Output the [X, Y] coordinate of the center of the cell containing the given text.  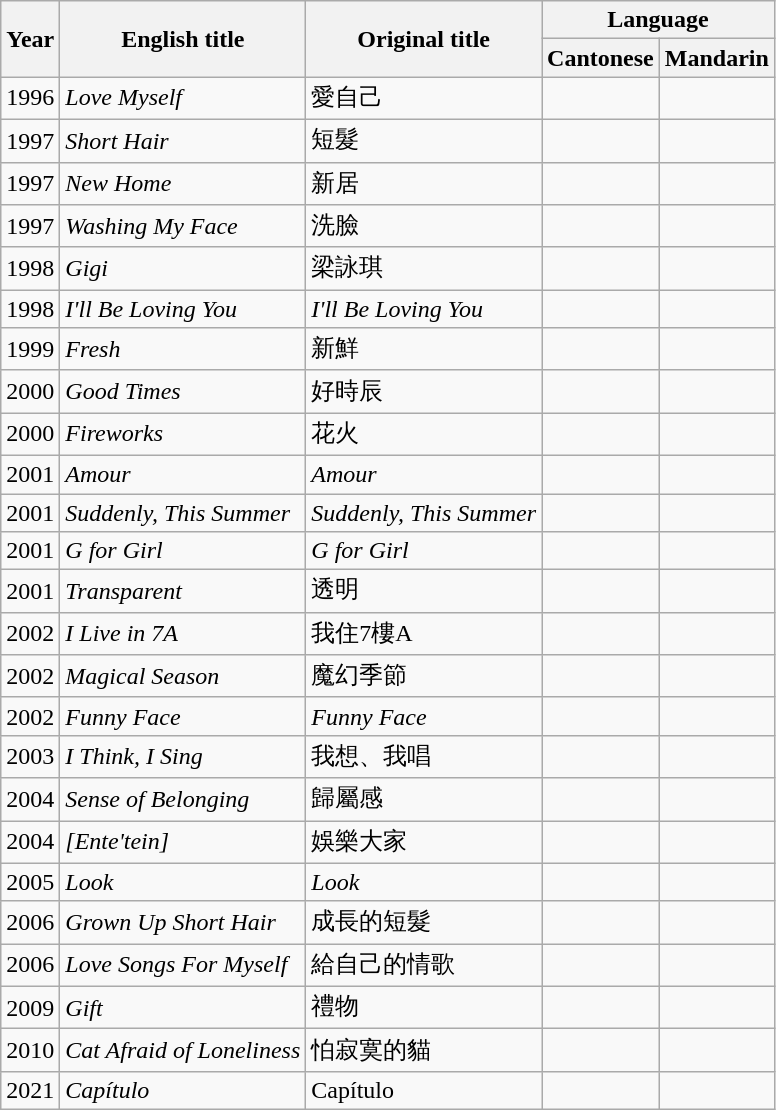
2010 [30, 1050]
Love Myself [183, 98]
[Ente'tein] [183, 842]
花火 [424, 434]
Sense of Belonging [183, 800]
新居 [424, 184]
梁詠琪 [424, 268]
New Home [183, 184]
1999 [30, 350]
Short Hair [183, 140]
2009 [30, 1008]
新鮮 [424, 350]
Love Songs For Myself [183, 966]
禮物 [424, 1008]
透明 [424, 592]
Fresh [183, 350]
給自己的情歌 [424, 966]
1996 [30, 98]
I Live in 7A [183, 634]
短髮 [424, 140]
Washing My Face [183, 226]
English title [183, 39]
Grown Up Short Hair [183, 922]
好時辰 [424, 392]
Gigi [183, 268]
Magical Season [183, 676]
Original title [424, 39]
歸屬感 [424, 800]
洗臉 [424, 226]
娛樂大家 [424, 842]
我想、我唱 [424, 756]
Fireworks [183, 434]
Year [30, 39]
2021 [30, 1090]
I Think, I Sing [183, 756]
Good Times [183, 392]
魔幻季節 [424, 676]
Cantonese [601, 58]
Cat Afraid of Loneliness [183, 1050]
2003 [30, 756]
怕寂寞的貓 [424, 1050]
Transparent [183, 592]
Mandarin [716, 58]
Language [658, 20]
Gift [183, 1008]
成長的短髮 [424, 922]
我住7樓A [424, 634]
2005 [30, 882]
愛自己 [424, 98]
